Scan for the cell matching the given text and deliver its (X, Y) coordinate at center. 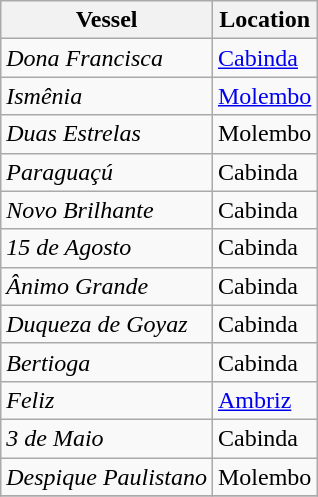
Novo Brilhante (107, 210)
Despique Paulistano (107, 477)
Location (264, 20)
Feliz (107, 400)
Duqueza de Goyaz (107, 324)
Paraguaçú (107, 172)
Vessel (107, 20)
Ambriz (264, 400)
Bertioga (107, 362)
Duas Estrelas (107, 134)
15 de Agosto (107, 248)
Dona Francisca (107, 58)
Ismênia (107, 96)
Ânimo Grande (107, 286)
3 de Maio (107, 438)
